Determine the [x, y] coordinate at the center of the cell enclosing the given text.  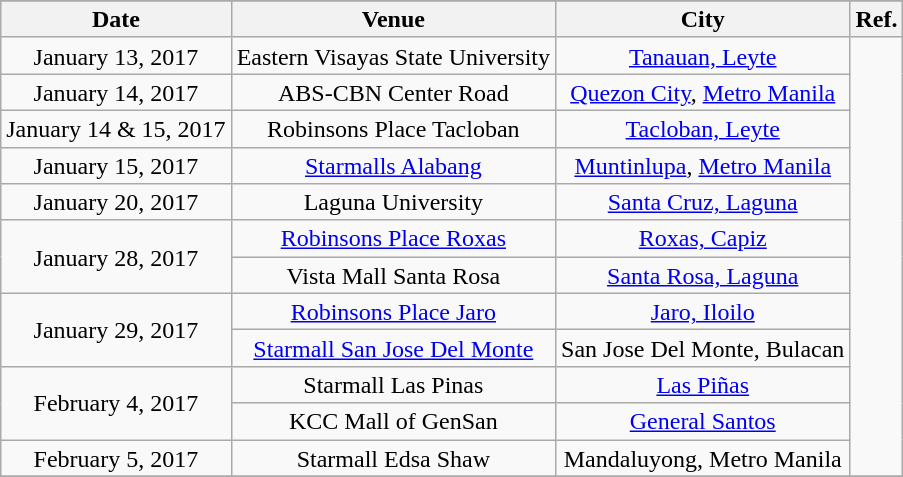
Starmall Edsa Shaw [393, 458]
Eastern Visayas State University [393, 56]
City [703, 20]
Tacloban, Leyte [703, 128]
January 14, 2017 [116, 92]
January 15, 2017 [116, 166]
Santa Rosa, Laguna [703, 276]
Robinsons Place Tacloban [393, 128]
January 29, 2017 [116, 330]
Starmall San Jose Del Monte [393, 348]
San Jose Del Monte, Bulacan [703, 348]
Vista Mall Santa Rosa [393, 276]
January 13, 2017 [116, 56]
Quezon City, Metro Manila [703, 92]
Starmalls Alabang [393, 166]
ABS-CBN Center Road [393, 92]
General Santos [703, 422]
Tanauan, Leyte [703, 56]
Mandaluyong, Metro Manila [703, 458]
Starmall Las Pinas [393, 384]
KCC Mall of GenSan [393, 422]
Jaro, Iloilo [703, 312]
Santa Cruz, Laguna [703, 202]
Robinsons Place Jaro [393, 312]
Ref. [876, 20]
February 4, 2017 [116, 402]
Laguna University [393, 202]
January 14 & 15, 2017 [116, 128]
Roxas, Capiz [703, 238]
Date [116, 20]
February 5, 2017 [116, 458]
January 20, 2017 [116, 202]
Robinsons Place Roxas [393, 238]
Las Piñas [703, 384]
Muntinlupa, Metro Manila [703, 166]
January 28, 2017 [116, 256]
Venue [393, 20]
